Return (X, Y) of the center of cell containing provided text 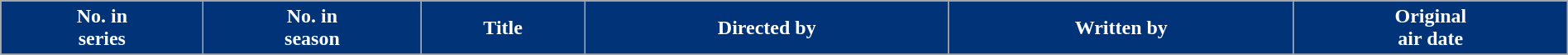
Originalair date (1431, 28)
No. inseries (103, 28)
Title (503, 28)
Written by (1121, 28)
No. inseason (313, 28)
Directed by (767, 28)
